Provide the [x, y] coordinate of the cell's center where the given text is located.  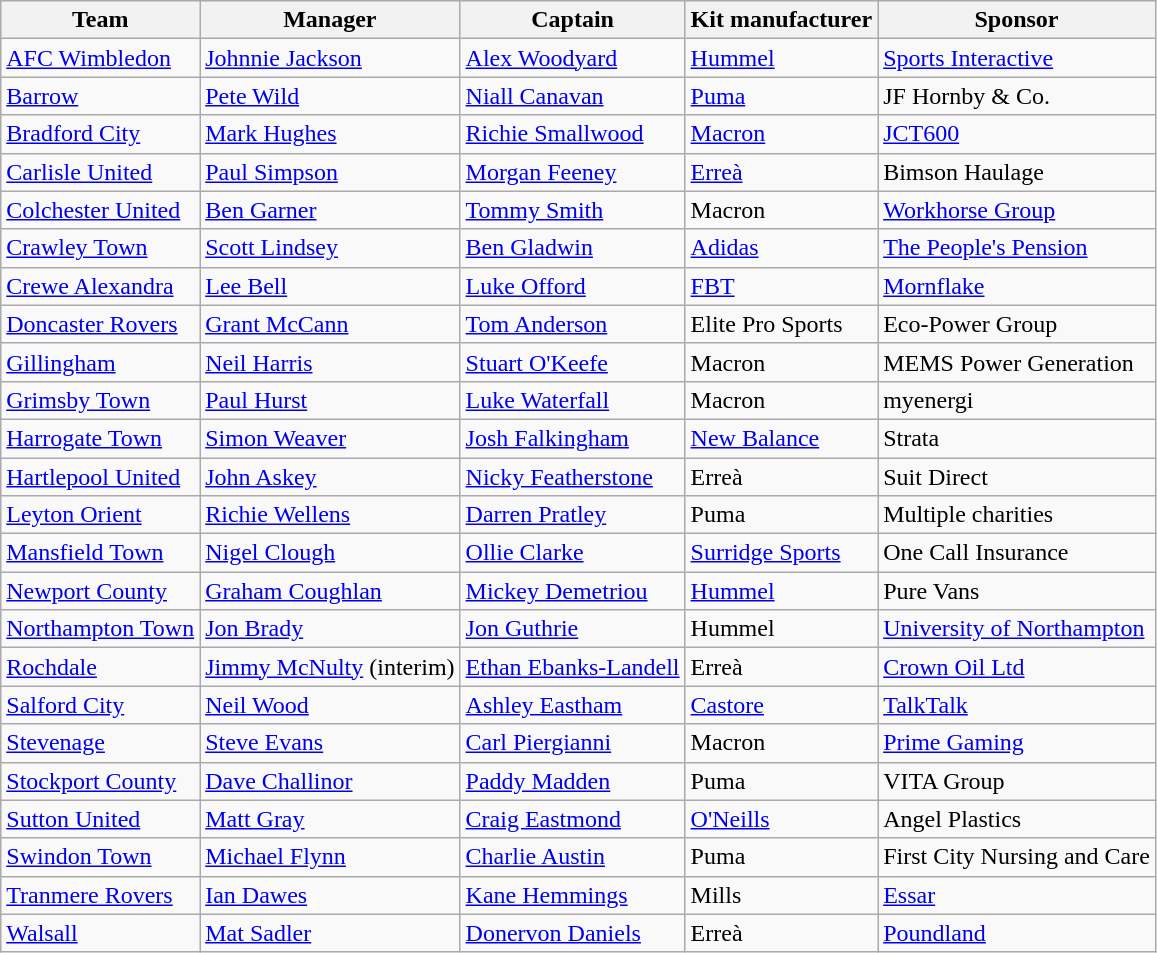
Jon Guthrie [572, 629]
Kane Hemmings [572, 895]
Workhorse Group [1017, 210]
Stockport County [100, 781]
Hartlepool United [100, 477]
First City Nursing and Care [1017, 857]
Castore [782, 705]
Darren Pratley [572, 515]
Kit manufacturer [782, 20]
Crawley Town [100, 248]
Jimmy McNulty (interim) [330, 667]
Tom Anderson [572, 324]
Steve Evans [330, 743]
Salford City [100, 705]
Ian Dawes [330, 895]
Sponsor [1017, 20]
Richie Smallwood [572, 134]
Niall Canavan [572, 96]
Gillingham [100, 362]
Simon Weaver [330, 438]
Craig Eastmond [572, 819]
Northampton Town [100, 629]
Walsall [100, 933]
Stevenage [100, 743]
Michael Flynn [330, 857]
Ollie Clarke [572, 553]
Paul Hurst [330, 400]
Stuart O'Keefe [572, 362]
Swindon Town [100, 857]
Colchester United [100, 210]
Graham Coughlan [330, 591]
New Balance [782, 438]
Paddy Madden [572, 781]
Barrow [100, 96]
Jon Brady [330, 629]
Paul Simpson [330, 172]
Dave Challinor [330, 781]
Crown Oil Ltd [1017, 667]
Alex Woodyard [572, 58]
Captain [572, 20]
Nigel Clough [330, 553]
Rochdale [100, 667]
Matt Gray [330, 819]
Luke Offord [572, 286]
Manager [330, 20]
Leyton Orient [100, 515]
Team [100, 20]
Eco-Power Group [1017, 324]
Angel Plastics [1017, 819]
Mickey Demetriou [572, 591]
JCT600 [1017, 134]
Elite Pro Sports [782, 324]
Luke Waterfall [572, 400]
John Askey [330, 477]
Tranmere Rovers [100, 895]
Adidas [782, 248]
Mansfield Town [100, 553]
Harrogate Town [100, 438]
Strata [1017, 438]
Ashley Eastham [572, 705]
Ethan Ebanks-Landell [572, 667]
Bimson Haulage [1017, 172]
Nicky Featherstone [572, 477]
Tommy Smith [572, 210]
Charlie Austin [572, 857]
Crewe Alexandra [100, 286]
Neil Harris [330, 362]
The People's Pension [1017, 248]
Pete Wild [330, 96]
Johnnie Jackson [330, 58]
Prime Gaming [1017, 743]
Scott Lindsey [330, 248]
Grimsby Town [100, 400]
Ben Gladwin [572, 248]
Essar [1017, 895]
Richie Wellens [330, 515]
Poundland [1017, 933]
Donervon Daniels [572, 933]
AFC Wimbledon [100, 58]
Carlisle United [100, 172]
VITA Group [1017, 781]
MEMS Power Generation [1017, 362]
Ben Garner [330, 210]
Josh Falkingham [572, 438]
Sutton United [100, 819]
Sports Interactive [1017, 58]
Pure Vans [1017, 591]
Surridge Sports [782, 553]
Mornflake [1017, 286]
TalkTalk [1017, 705]
FBT [782, 286]
O'Neills [782, 819]
Doncaster Rovers [100, 324]
University of Northampton [1017, 629]
Mat Sadler [330, 933]
Newport County [100, 591]
Multiple charities [1017, 515]
Grant McCann [330, 324]
One Call Insurance [1017, 553]
Suit Direct [1017, 477]
Mills [782, 895]
myenergi [1017, 400]
Neil Wood [330, 705]
Bradford City [100, 134]
Morgan Feeney [572, 172]
Lee Bell [330, 286]
JF Hornby & Co. [1017, 96]
Carl Piergianni [572, 743]
Mark Hughes [330, 134]
